Output the [x, y] coordinate of the center of the cell containing the given text.  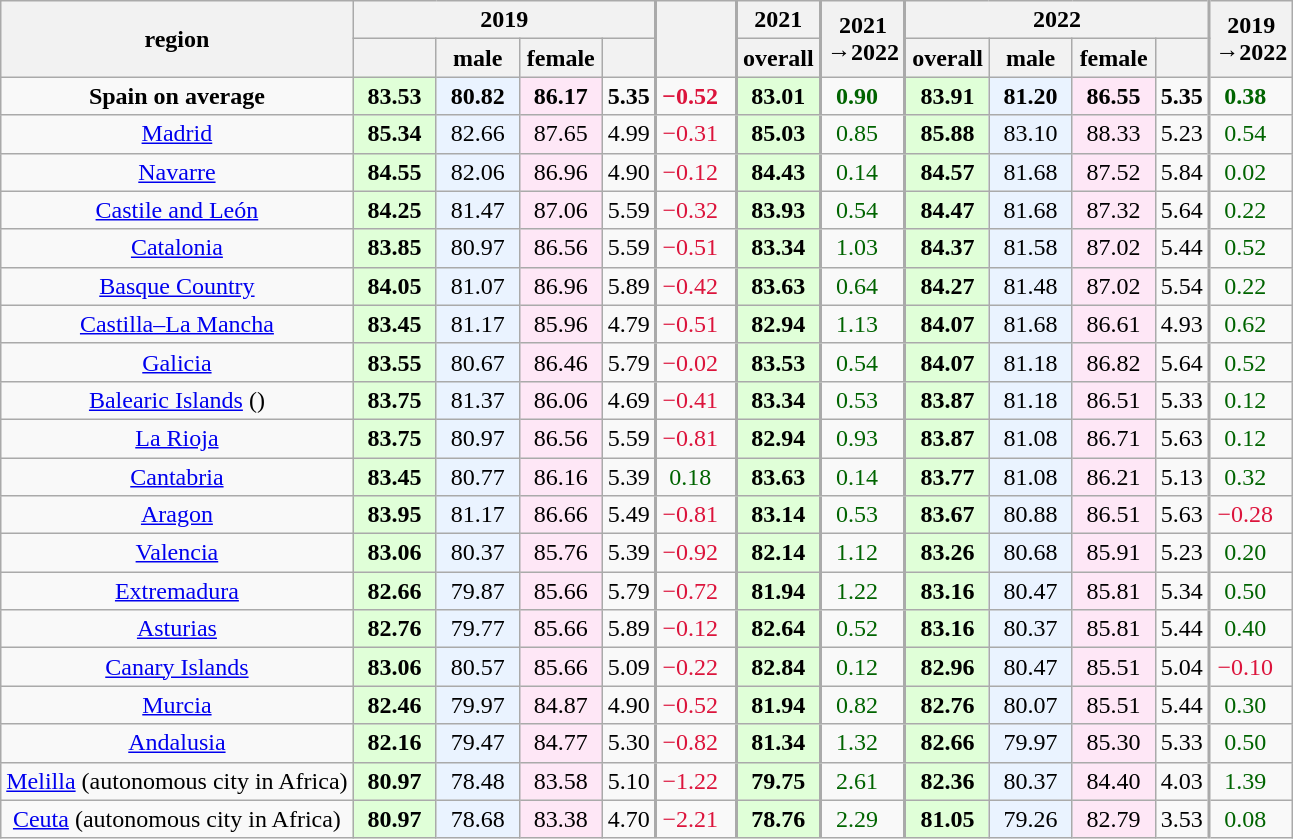
0.82 [864, 705]
Spain on average [177, 96]
4.99 [629, 134]
86.46 [560, 362]
84.57 [947, 172]
region [177, 39]
Andalusia [177, 743]
4.03 [1182, 781]
0.32 [1251, 477]
−2.21 [696, 819]
80.82 [478, 96]
2021 [778, 20]
2.29 [864, 819]
5.49 [629, 515]
83.67 [947, 515]
5.04 [1182, 667]
78.68 [478, 819]
80.68 [1030, 553]
1.32 [864, 743]
3.53 [1182, 819]
Castilla–La Mancha [177, 324]
5.09 [629, 667]
78.48 [478, 781]
5.84 [1182, 172]
83.38 [560, 819]
Extremadura [177, 591]
0.18 [696, 477]
83.95 [394, 515]
85.88 [947, 134]
0.85 [864, 134]
−0.28 [1251, 515]
82.79 [1114, 819]
83.10 [1030, 134]
79.77 [478, 629]
0.02 [1251, 172]
4.69 [629, 400]
86.66 [560, 515]
86.61 [1114, 324]
2019 [504, 20]
Navarre [177, 172]
1.03 [864, 248]
87.32 [1114, 210]
83.93 [778, 210]
81.05 [947, 819]
84.47 [947, 210]
5.13 [1182, 477]
Canary Islands [177, 667]
84.55 [394, 172]
81.48 [1030, 286]
0.93 [864, 438]
82.96 [947, 667]
1.12 [864, 553]
84.25 [394, 210]
82.06 [478, 172]
83.01 [778, 96]
82.16 [394, 743]
79.75 [778, 781]
79.26 [1030, 819]
82.46 [394, 705]
5.10 [629, 781]
82.14 [778, 553]
0.90 [864, 96]
84.40 [1114, 781]
86.16 [560, 477]
−0.32 [696, 210]
87.06 [560, 210]
86.06 [560, 400]
83.58 [560, 781]
−0.10 [1251, 667]
5.54 [1182, 286]
Valencia [177, 553]
Galicia [177, 362]
−0.02 [696, 362]
−0.82 [696, 743]
4.70 [629, 819]
86.21 [1114, 477]
86.55 [1114, 96]
81.34 [778, 743]
4.79 [629, 324]
−0.72 [696, 591]
−0.22 [696, 667]
86.17 [560, 96]
Madrid [177, 134]
2019→2022 [1251, 39]
79.47 [478, 743]
−0.42 [696, 286]
84.77 [560, 743]
83.91 [947, 96]
Asturias [177, 629]
Catalonia [177, 248]
−0.31 [696, 134]
2.61 [864, 781]
81.47 [478, 210]
0.62 [1251, 324]
84.05 [394, 286]
83.14 [778, 515]
80.07 [1030, 705]
83.26 [947, 553]
84.37 [947, 248]
0.30 [1251, 705]
82.84 [778, 667]
0.64 [864, 286]
82.64 [778, 629]
81.58 [1030, 248]
0.38 [1251, 96]
85.30 [1114, 743]
2021→2022 [864, 39]
1.13 [864, 324]
84.27 [947, 286]
85.03 [778, 134]
5.30 [629, 743]
Basque Country [177, 286]
85.96 [560, 324]
82.36 [947, 781]
0.40 [1251, 629]
80.88 [1030, 515]
83.85 [394, 248]
79.87 [478, 591]
5.34 [1182, 591]
86.71 [1114, 438]
Castile and León [177, 210]
87.65 [560, 134]
Aragon [177, 515]
1.39 [1251, 781]
−0.92 [696, 553]
84.87 [560, 705]
La Rioja [177, 438]
83.55 [394, 362]
85.91 [1114, 553]
0.20 [1251, 553]
81.20 [1030, 96]
80.57 [478, 667]
85.76 [560, 553]
Murcia [177, 705]
81.37 [478, 400]
83.77 [947, 477]
80.77 [478, 477]
87.52 [1114, 172]
Cantabria [177, 477]
−0.41 [696, 400]
80.67 [478, 362]
Ceuta (autonomous city in Africa) [177, 819]
78.76 [778, 819]
81.07 [478, 286]
Melilla (autonomous city in Africa) [177, 781]
0.08 [1251, 819]
2022 [1057, 20]
86.82 [1114, 362]
4.93 [1182, 324]
84.43 [778, 172]
85.34 [394, 134]
−1.22 [696, 781]
Balearic Islands () [177, 400]
1.22 [864, 591]
88.33 [1114, 134]
